Extract the [X, Y] coordinate from the center of the cell holding the provided text.  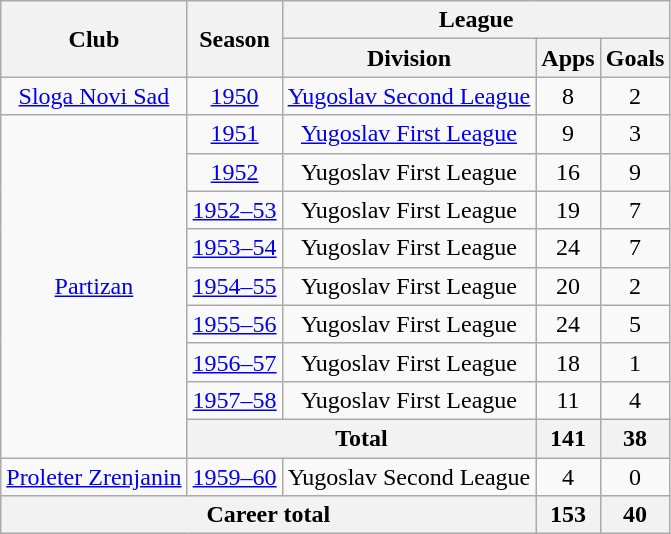
5 [635, 324]
1 [635, 362]
Season [234, 39]
40 [635, 515]
Goals [635, 58]
1955–56 [234, 324]
141 [568, 438]
16 [568, 172]
19 [568, 210]
Sloga Novi Sad [94, 96]
1957–58 [234, 400]
20 [568, 286]
1956–57 [234, 362]
3 [635, 134]
18 [568, 362]
8 [568, 96]
1959–60 [234, 477]
1952–53 [234, 210]
1953–54 [234, 248]
Division [409, 58]
Club [94, 39]
11 [568, 400]
0 [635, 477]
1951 [234, 134]
38 [635, 438]
Total [362, 438]
1954–55 [234, 286]
Apps [568, 58]
153 [568, 515]
League [476, 20]
Career total [268, 515]
Partizan [94, 286]
1952 [234, 172]
Proleter Zrenjanin [94, 477]
1950 [234, 96]
